Capture the cell that displays the provided text and extract its [x, y] central coordinate. 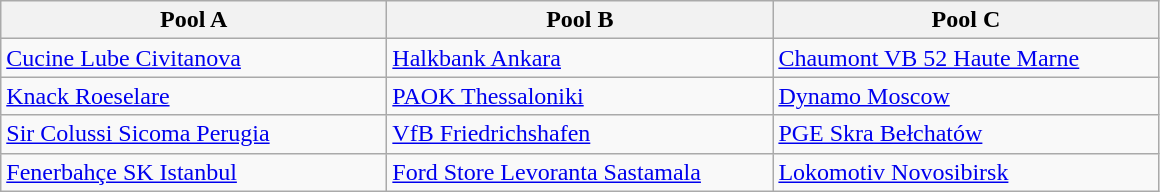
Pool C [966, 20]
Chaumont VB 52 Haute Marne [966, 58]
Dynamo Moscow [966, 96]
Fenerbahçe SK Istanbul [194, 172]
PAOK Thessaloniki [580, 96]
Sir Colussi Sicoma Perugia [194, 134]
Pool B [580, 20]
Pool A [194, 20]
Halkbank Ankara [580, 58]
Lokomotiv Novosibirsk [966, 172]
Cucine Lube Civitanova [194, 58]
PGE Skra Bełchatów [966, 134]
Knack Roeselare [194, 96]
VfB Friedrichshafen [580, 134]
Ford Store Levoranta Sastamala [580, 172]
